From the cell containing the given text, extract its center point as [X, Y] coordinate. 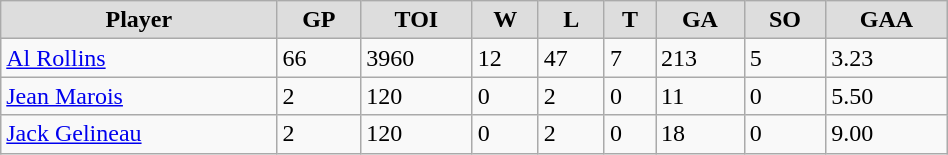
GAA [887, 20]
GA [700, 20]
Jean Marois [139, 96]
L [571, 20]
12 [505, 58]
3960 [416, 58]
T [630, 20]
66 [319, 58]
GP [319, 20]
213 [700, 58]
TOI [416, 20]
47 [571, 58]
SO [784, 20]
5.50 [887, 96]
11 [700, 96]
Al Rollins [139, 58]
9.00 [887, 134]
Player [139, 20]
W [505, 20]
Jack Gelineau [139, 134]
5 [784, 58]
3.23 [887, 58]
18 [700, 134]
7 [630, 58]
